Search for the cell housing the specified text and yield its [X, Y] center coordinate. 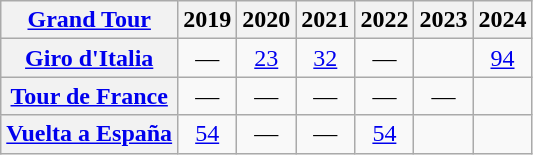
Tour de France [90, 96]
Grand Tour [90, 20]
23 [266, 58]
2023 [444, 20]
Vuelta a España [90, 134]
2024 [502, 20]
2019 [208, 20]
32 [326, 58]
94 [502, 58]
2021 [326, 20]
2022 [384, 20]
Giro d'Italia [90, 58]
2020 [266, 20]
